Capture the cell that displays the provided text and extract its [x, y] central coordinate. 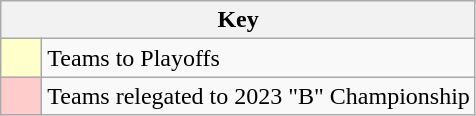
Teams relegated to 2023 "B" Championship [259, 96]
Teams to Playoffs [259, 58]
Key [238, 20]
